Capture the cell that displays the provided text and extract its (X, Y) central coordinate. 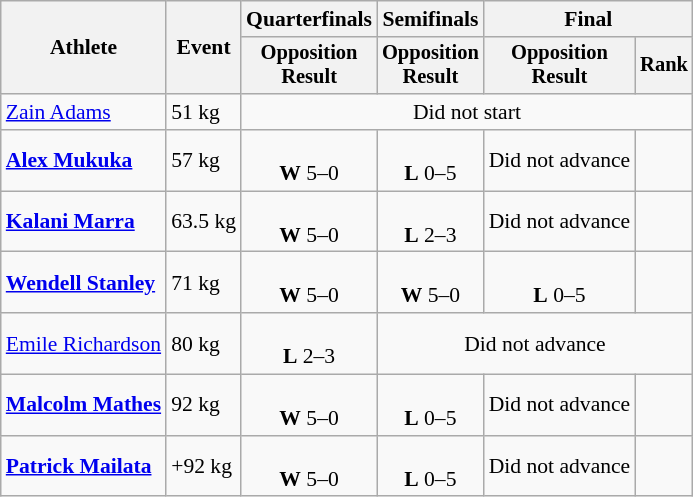
Emile Richardson (84, 344)
57 kg (204, 160)
Final (588, 19)
+92 kg (204, 466)
Patrick Mailata (84, 466)
Quarterfinals (309, 19)
51 kg (204, 112)
Rank (664, 66)
Event (204, 48)
92 kg (204, 406)
Semifinals (430, 19)
Zain Adams (84, 112)
Did not start (467, 112)
Malcolm Mathes (84, 406)
63.5 kg (204, 222)
71 kg (204, 282)
80 kg (204, 344)
Kalani Marra (84, 222)
Wendell Stanley (84, 282)
Athlete (84, 48)
Alex Mukuka (84, 160)
